Find where the given text appears and provide that cell's center as (X, Y) coordinate. 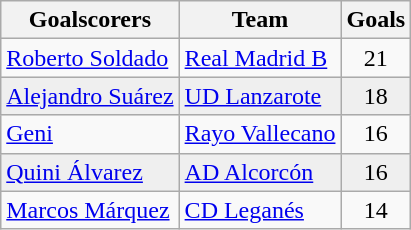
Alejandro Suárez (90, 96)
Marcos Márquez (90, 210)
AD Alcorcón (260, 172)
Real Madrid B (260, 58)
14 (376, 210)
Goals (376, 20)
Goalscorers (90, 20)
18 (376, 96)
UD Lanzarote (260, 96)
Rayo Vallecano (260, 134)
CD Leganés (260, 210)
Quini Álvarez (90, 172)
Geni (90, 134)
Team (260, 20)
21 (376, 58)
Roberto Soldado (90, 58)
